Scan for the cell matching the given text and deliver its [X, Y] coordinate at center. 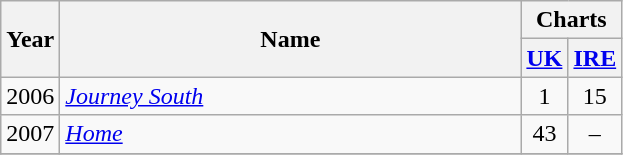
Name [290, 39]
UK [544, 58]
43 [544, 134]
IRE [595, 58]
2006 [30, 96]
15 [595, 96]
Journey South [290, 96]
Year [30, 39]
Home [290, 134]
2007 [30, 134]
– [595, 134]
Charts [572, 20]
1 [544, 96]
